Search for the cell housing the specified text and yield its (X, Y) center coordinate. 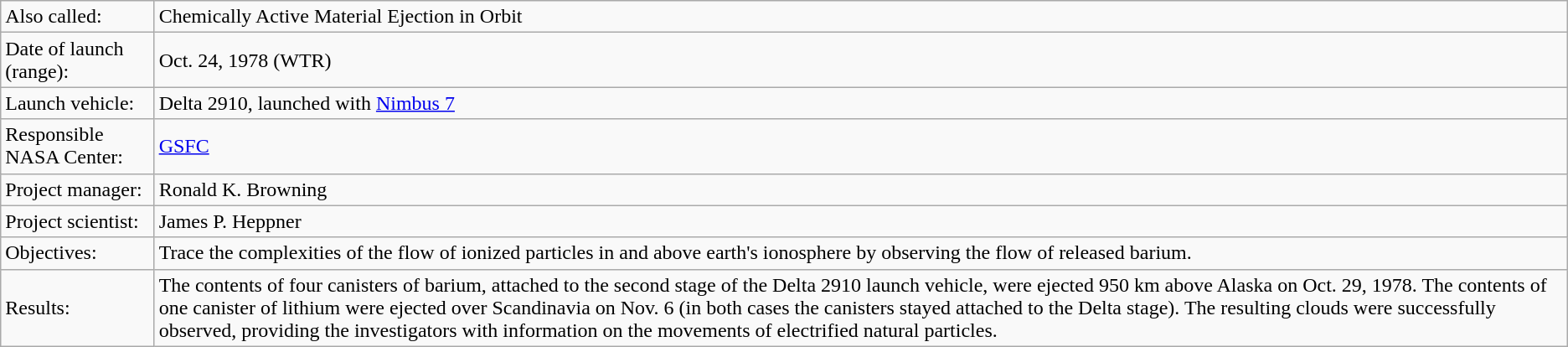
Ronald K. Browning (861, 189)
Objectives: (77, 253)
Project manager: (77, 189)
James P. Heppner (861, 221)
Results: (77, 308)
Launch vehicle: (77, 103)
Date of launch (range): (77, 60)
Responsible NASA Center: (77, 146)
Oct. 24, 1978 (WTR) (861, 60)
Delta 2910, launched with Nimbus 7 (861, 103)
Trace the complexities of the flow of ionized particles in and above earth's ionosphere by observing the flow of released barium. (861, 253)
Also called: (77, 17)
Project scientist: (77, 221)
Chemically Active Material Ejection in Orbit (861, 17)
GSFC (861, 146)
